Capture the cell that displays the provided text and extract its (x, y) central coordinate. 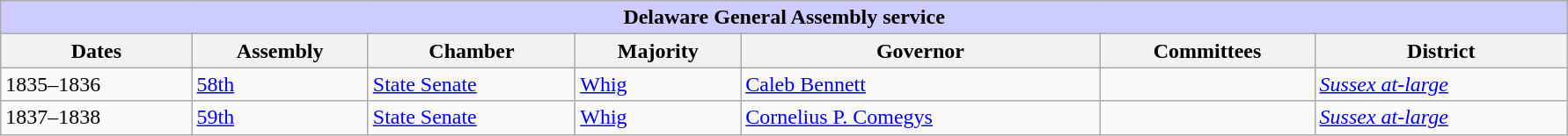
58th (280, 84)
1837–1838 (97, 118)
Delaware General Assembly service (785, 18)
Dates (97, 51)
Governor (920, 51)
Cornelius P. Comegys (920, 118)
1835–1836 (97, 84)
Caleb Bennett (920, 84)
59th (280, 118)
Majority (658, 51)
Committees (1207, 51)
District (1441, 51)
Assembly (280, 51)
Chamber (472, 51)
